Provide the [X, Y] coordinate of the cell's center where the given text is located.  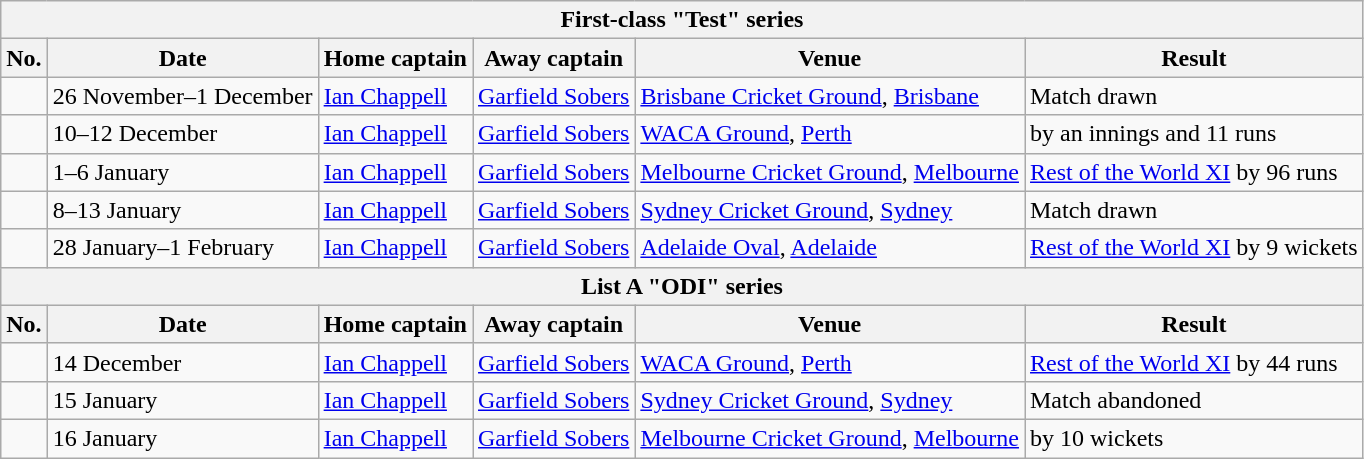
Adelaide Oval, Adelaide [830, 248]
Match abandoned [1194, 400]
1–6 January [182, 172]
16 January [182, 438]
14 December [182, 362]
Rest of the World XI by 9 wickets [1194, 248]
Rest of the World XI by 96 runs [1194, 172]
by 10 wickets [1194, 438]
Rest of the World XI by 44 runs [1194, 362]
26 November–1 December [182, 96]
10–12 December [182, 134]
15 January [182, 400]
8–13 January [182, 210]
by an innings and 11 runs [1194, 134]
28 January–1 February [182, 248]
Brisbane Cricket Ground, Brisbane [830, 96]
List A "ODI" series [682, 286]
First-class "Test" series [682, 20]
